Provide the [x, y] coordinate of the cell's center where the given text is located.  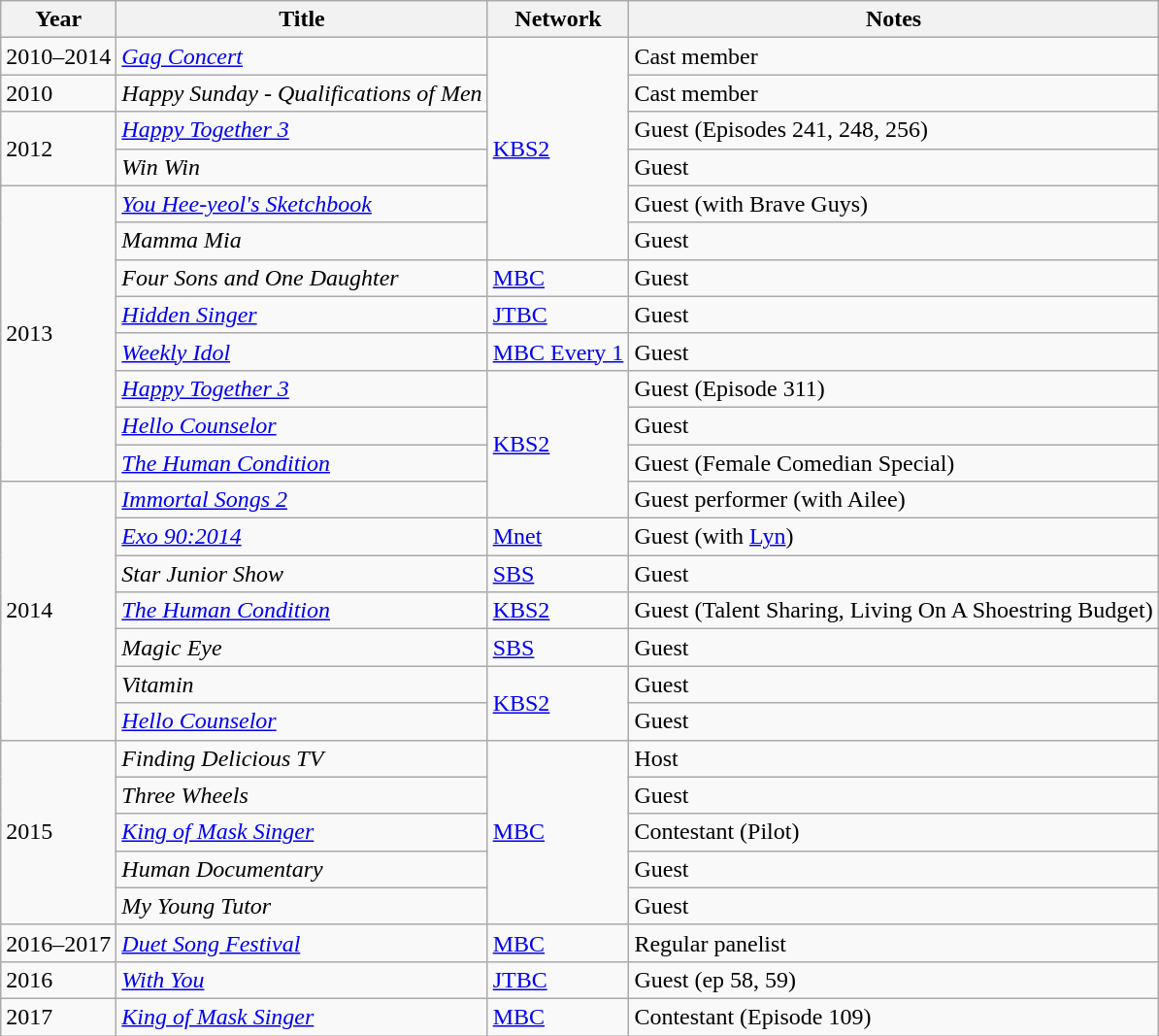
2016–2017 [58, 943]
2010–2014 [58, 56]
Finding Delicious TV [302, 758]
Three Wheels [302, 795]
Happy Sunday - Qualifications of Men [302, 93]
My Young Tutor [302, 906]
2012 [58, 149]
Win Win [302, 167]
Guest (Episodes 241, 248, 256) [893, 130]
Gag Concert [302, 56]
Immortal Songs 2 [302, 500]
2017 [58, 1017]
You Hee-yeol's Sketchbook [302, 204]
2010 [58, 93]
Guest (ep 58, 59) [893, 980]
Hidden Singer [302, 315]
Notes [893, 19]
Weekly Idol [302, 351]
Four Sons and One Daughter [302, 278]
Guest (Episode 311) [893, 388]
Guest (with Lyn) [893, 537]
Contestant (Episode 109) [893, 1017]
Star Junior Show [302, 574]
Mamma Mia [302, 241]
Guest performer (with Ailee) [893, 500]
With You [302, 980]
Mnet [558, 537]
Regular panelist [893, 943]
Guest (Female Comedian Special) [893, 463]
Guest (with Brave Guys) [893, 204]
2015 [58, 832]
Title [302, 19]
Vitamin [302, 685]
Duet Song Festival [302, 943]
Human Documentary [302, 869]
Contestant (Pilot) [893, 832]
Host [893, 758]
Guest (Talent Sharing, Living On A Shoestring Budget) [893, 611]
2016 [58, 980]
2013 [58, 333]
Magic Eye [302, 648]
Year [58, 19]
MBC Every 1 [558, 351]
Exo 90:2014 [302, 537]
Network [558, 19]
2014 [58, 611]
